Pinpoint the cell where the given text exists, returning its (X, Y) midpoint coordinate. 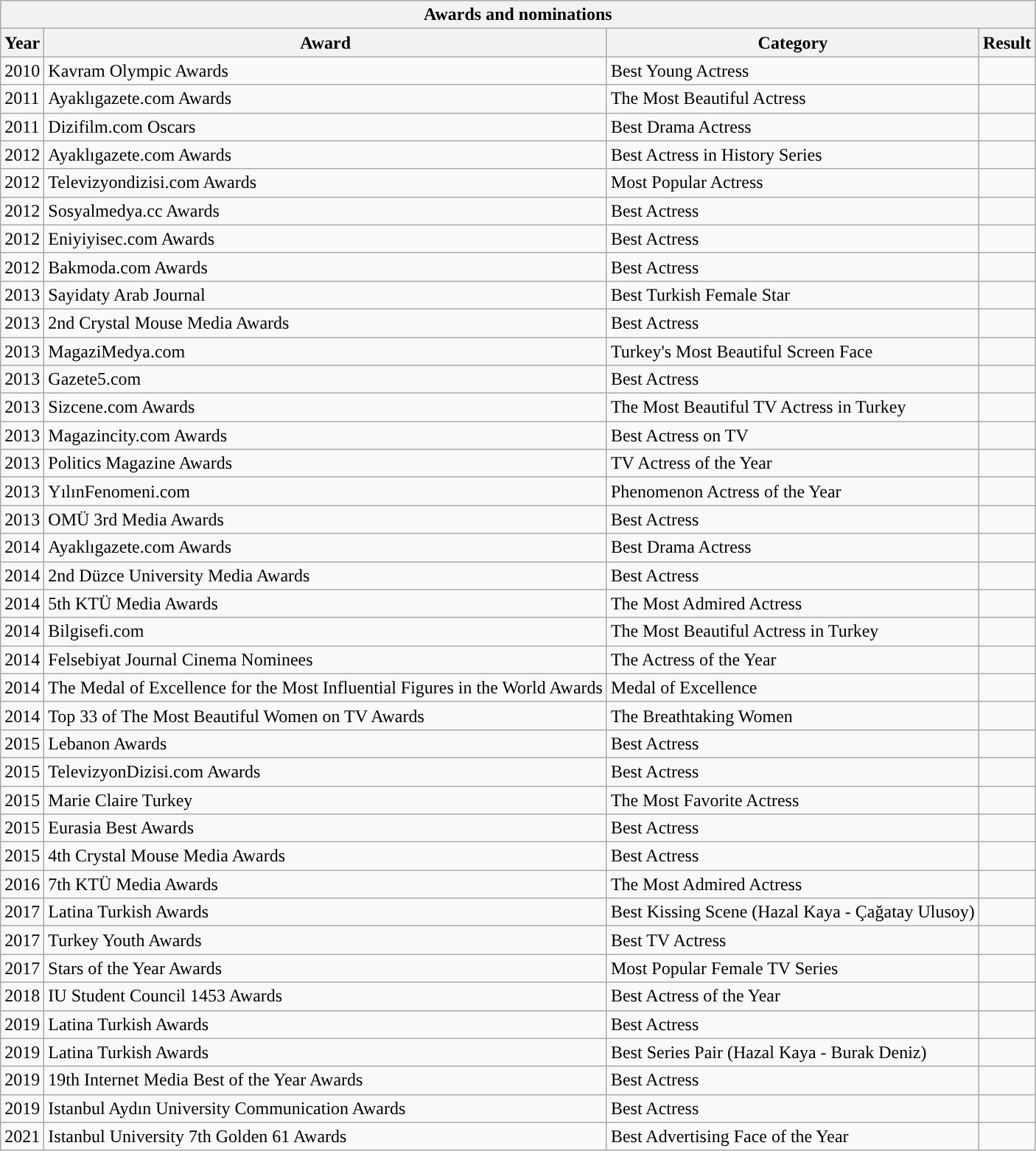
Magazincity.com Awards (326, 435)
The Most Beautiful TV Actress in Turkey (793, 407)
Televizyondizisi.com Awards (326, 183)
7th KTÜ Media Awards (326, 884)
2021 (22, 1136)
The Most Beautiful Actress (793, 99)
YılınFenomeni.com (326, 491)
Dizifilm.com Oscars (326, 127)
The Actress of the Year (793, 660)
Best Series Pair (Hazal Kaya - Burak Deniz) (793, 1052)
OMÜ 3rd Media Awards (326, 519)
Category (793, 43)
The Medal of Excellence for the Most Influential Figures in the World Awards (326, 688)
TV Actress of the Year (793, 463)
Award (326, 43)
Politics Magazine Awards (326, 463)
Marie Claire Turkey (326, 800)
Medal of Excellence (793, 688)
4th Crystal Mouse Media Awards (326, 856)
2016 (22, 884)
2nd Crystal Mouse Media Awards (326, 323)
Istanbul University 7th Golden 61 Awards (326, 1136)
Sosyalmedya.cc Awards (326, 211)
Awards and nominations (518, 15)
Result (1007, 43)
Top 33 of The Most Beautiful Women on TV Awards (326, 716)
Kavram Olympic Awards (326, 71)
Gazete5.com (326, 379)
5th KTÜ Media Awards (326, 604)
Bilgisefi.com (326, 632)
Turkey's Most Beautiful Screen Face (793, 351)
MagaziMedya.com (326, 351)
Phenomenon Actress of the Year (793, 491)
IU Student Council 1453 Awards (326, 996)
Felsebiyat Journal Cinema Nominees (326, 660)
Most Popular Actress (793, 183)
19th Internet Media Best of the Year Awards (326, 1080)
2010 (22, 71)
Turkey Youth Awards (326, 940)
2nd Düzce University Media Awards (326, 575)
The Most Favorite Actress (793, 800)
Best Actress of the Year (793, 996)
Best Advertising Face of the Year (793, 1136)
Sayidaty Arab Journal (326, 295)
The Breathtaking Women (793, 716)
TelevizyonDizisi.com Awards (326, 772)
Most Popular Female TV Series (793, 968)
Istanbul Aydın University Communication Awards (326, 1108)
Bakmoda.com Awards (326, 267)
Best TV Actress (793, 940)
Best Actress on TV (793, 435)
Sizcene.com Awards (326, 407)
Year (22, 43)
Best Young Actress (793, 71)
Best Kissing Scene (Hazal Kaya - Çağatay Ulusoy) (793, 912)
Eurasia Best Awards (326, 828)
2018 (22, 996)
Lebanon Awards (326, 744)
Best Turkish Female Star (793, 295)
Eniyiyisec.com Awards (326, 239)
The Most Beautiful Actress in Turkey (793, 632)
Best Actress in History Series (793, 155)
Stars of the Year Awards (326, 968)
